Return the [X, Y] coordinate for the center point of the cell that contains the specified text.  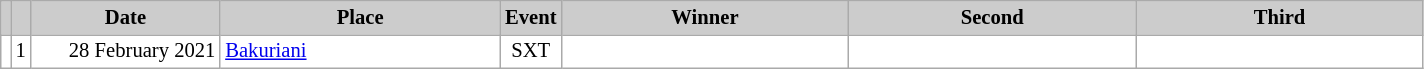
Second [992, 17]
Third [1280, 17]
Place [360, 17]
Date [126, 17]
Event [530, 17]
Bakuriani [360, 51]
28 February 2021 [126, 51]
1 [20, 51]
Winner [704, 17]
SXT [530, 51]
